Identify which cell holds the provided text, then report its (x, y) central coordinate. 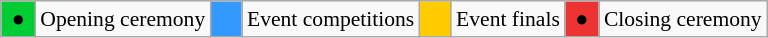
Closing ceremony (683, 19)
Opening ceremony (122, 19)
Event competitions (330, 19)
Event finals (508, 19)
